Output the (X, Y) coordinate of the center of the cell containing the given text.  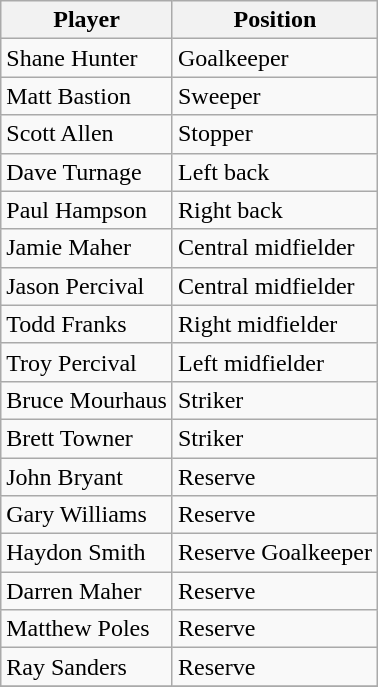
Player (87, 20)
Position (274, 20)
Matt Bastion (87, 96)
Reserve Goalkeeper (274, 553)
Shane Hunter (87, 58)
Paul Hampson (87, 210)
Goalkeeper (274, 58)
Left back (274, 172)
Troy Percival (87, 362)
Matthew Poles (87, 629)
Todd Franks (87, 324)
Sweeper (274, 96)
Left midfielder (274, 362)
Right back (274, 210)
Gary Williams (87, 515)
Jason Percival (87, 286)
Bruce Mourhaus (87, 400)
Ray Sanders (87, 667)
Haydon Smith (87, 553)
Brett Towner (87, 438)
Jamie Maher (87, 248)
Darren Maher (87, 591)
John Bryant (87, 477)
Scott Allen (87, 134)
Stopper (274, 134)
Right midfielder (274, 324)
Dave Turnage (87, 172)
